Return (X, Y) of the center of cell containing provided text 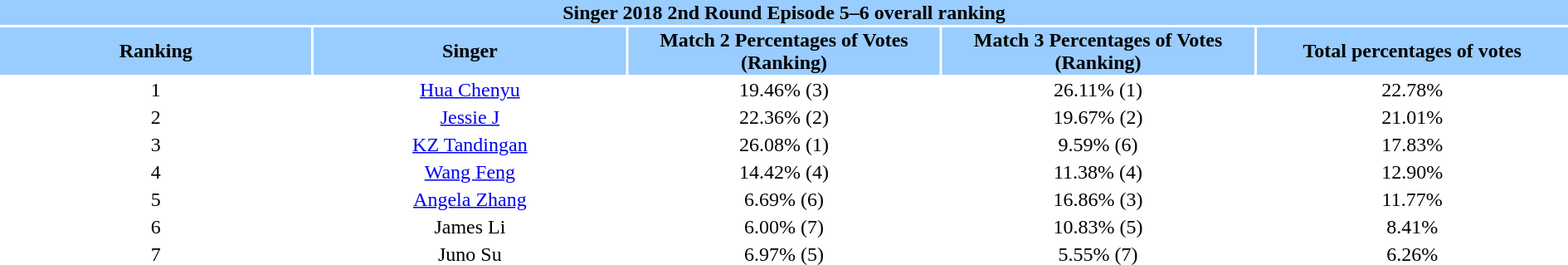
14.42% (4) (784, 172)
6 (156, 227)
19.67% (2) (1098, 117)
8.41% (1412, 227)
5 (156, 199)
Match 2 Percentages of Votes (Ranking) (784, 52)
26.08% (1) (784, 145)
16.86% (3) (1098, 199)
21.01% (1412, 117)
11.38% (4) (1098, 172)
KZ Tandingan (470, 145)
Singer 2018 2nd Round Episode 5–6 overall ranking (784, 12)
19.46% (3) (784, 90)
9.59% (6) (1098, 145)
Jessie J (470, 117)
Total percentages of votes (1412, 52)
10.83% (5) (1098, 227)
Ranking (156, 52)
4 (156, 172)
Match 3 Percentages of Votes (Ranking) (1098, 52)
Wang Feng (470, 172)
Angela Zhang (470, 199)
Singer (470, 52)
James Li (470, 227)
1 (156, 90)
3 (156, 145)
26.11% (1) (1098, 90)
22.36% (2) (784, 117)
22.78% (1412, 90)
2 (156, 117)
6.69% (6) (784, 199)
Hua Chenyu (470, 90)
11.77% (1412, 199)
17.83% (1412, 145)
6.00% (7) (784, 227)
12.90% (1412, 172)
